Identify which cell holds the provided text, then report its [x, y] central coordinate. 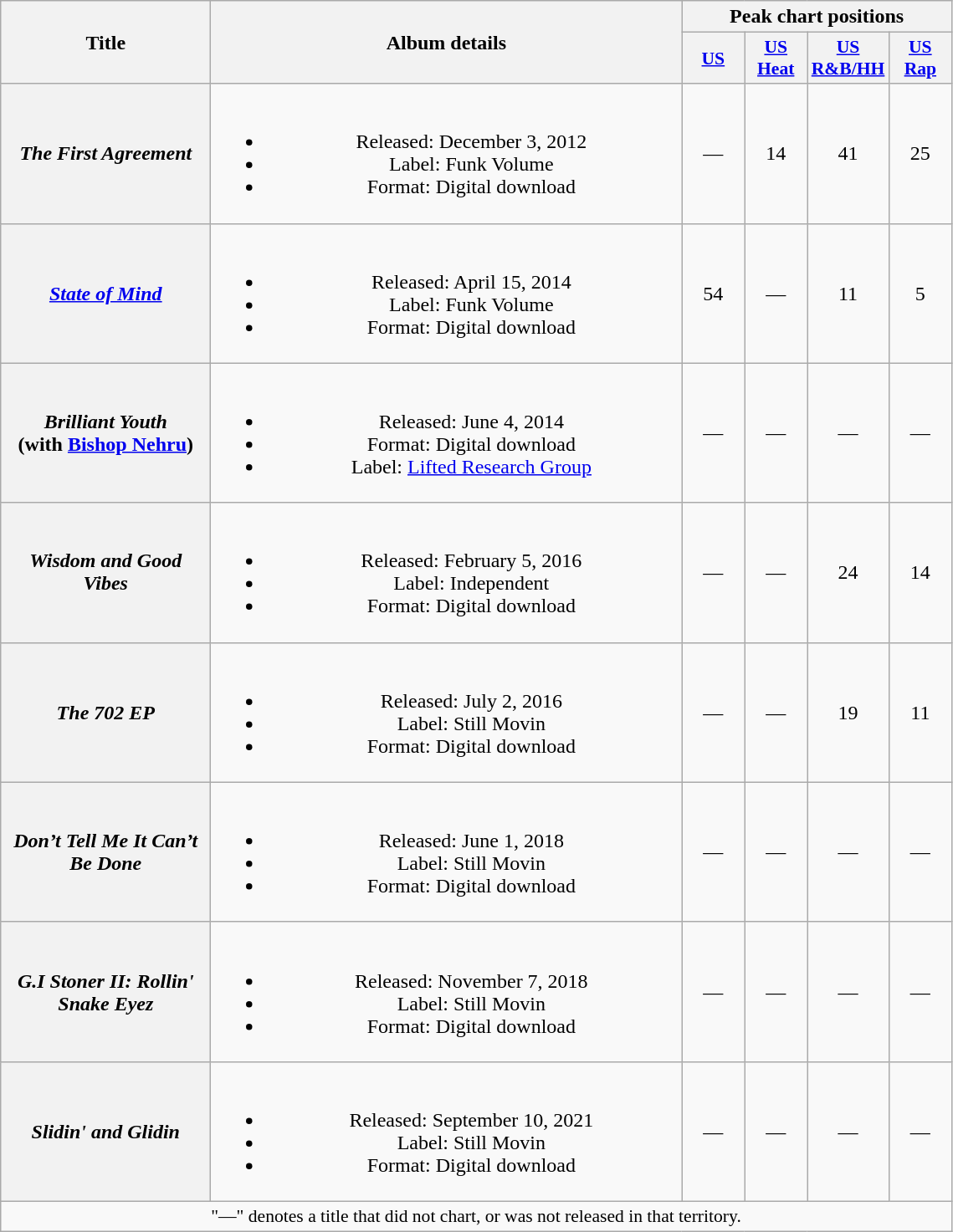
Wisdom and Good Vibes [105, 572]
Brilliant Youth(with Bishop Nehru) [105, 433]
US Heat [776, 59]
Released: February 5, 2016Label: IndependentFormat: Digital download [447, 572]
Released: July 2, 2016Label: Still MovinFormat: Digital download [447, 713]
The 702 EP [105, 713]
Slidin' and Glidin [105, 1131]
Album details [447, 42]
Released: April 15, 2014Label: Funk VolumeFormat: Digital download [447, 293]
G.I Stoner II: Rollin' Snake Eyez [105, 992]
Released: November 7, 2018Label: Still MovinFormat: Digital download [447, 992]
"—" denotes a title that did not chart, or was not released in that territory. [477, 1216]
State of Mind [105, 293]
Released: September 10, 2021Label: Still MovinFormat: Digital download [447, 1131]
24 [848, 572]
Don’t Tell Me It Can’t Be Done [105, 851]
The First Agreement [105, 154]
Title [105, 42]
41 [848, 154]
19 [848, 713]
5 [920, 293]
54 [713, 293]
US R&B/HH [848, 59]
25 [920, 154]
US [713, 59]
Peak chart positions [817, 17]
Released: June 1, 2018Label: Still MovinFormat: Digital download [447, 851]
Released: June 4, 2014Format: Digital downloadLabel: Lifted Research Group [447, 433]
Released: December 3, 2012Label: Funk VolumeFormat: Digital download [447, 154]
USRap [920, 59]
